From the cell containing the given text, extract its center point as [X, Y] coordinate. 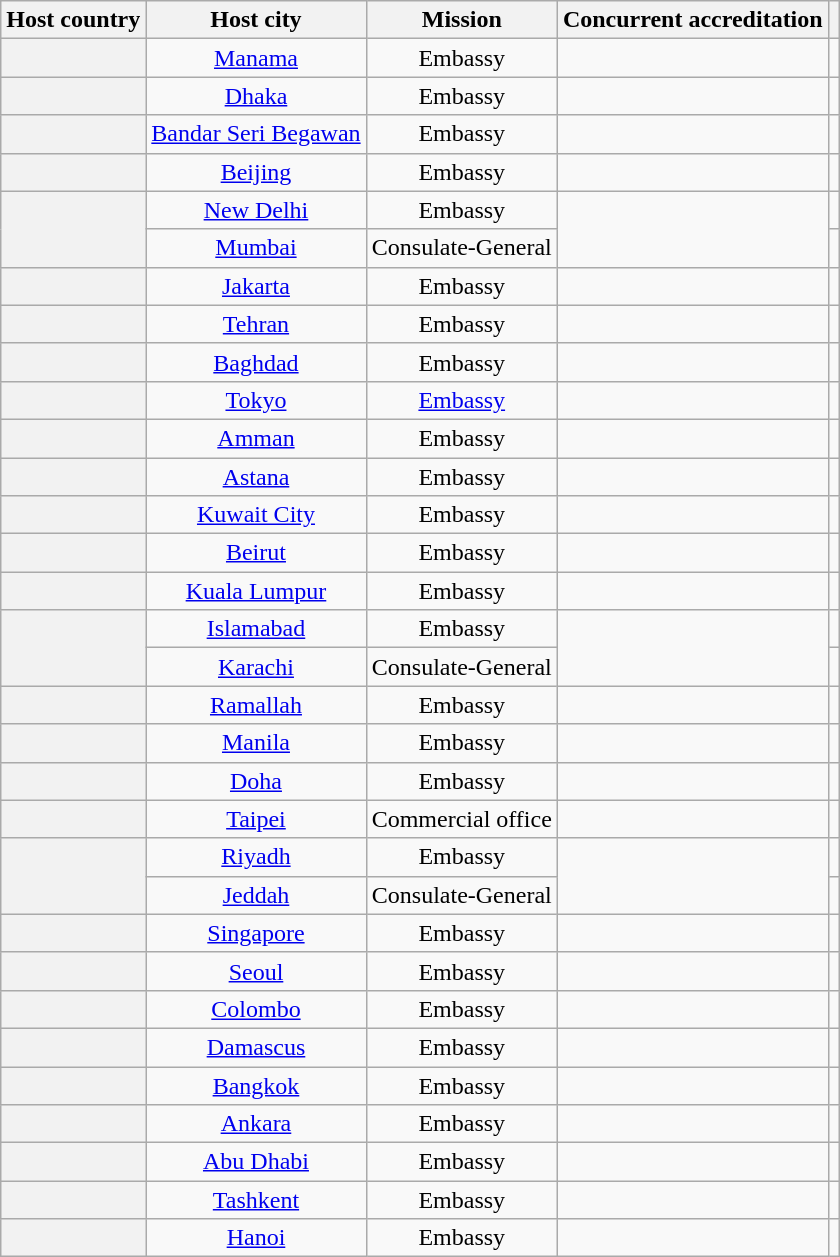
Mumbai [256, 248]
Kuala Lumpur [256, 591]
Jakarta [256, 286]
Karachi [256, 667]
Colombo [256, 1009]
Taipei [256, 819]
Tehran [256, 324]
Islamabad [256, 629]
Ankara [256, 1124]
Astana [256, 477]
Tokyo [256, 400]
Concurrent accreditation [692, 20]
New Delhi [256, 210]
Seoul [256, 971]
Commercial office [462, 819]
Jeddah [256, 895]
Hanoi [256, 1238]
Kuwait City [256, 515]
Bangkok [256, 1085]
Bandar Seri Begawan [256, 134]
Tashkent [256, 1200]
Mission [462, 20]
Dhaka [256, 96]
Beijing [256, 172]
Abu Dhabi [256, 1162]
Host city [256, 20]
Beirut [256, 553]
Amman [256, 438]
Baghdad [256, 362]
Ramallah [256, 705]
Doha [256, 781]
Manila [256, 743]
Manama [256, 58]
Singapore [256, 933]
Damascus [256, 1047]
Riyadh [256, 857]
Host country [74, 20]
